Output the (X, Y) coordinate of the center of the cell containing the given text.  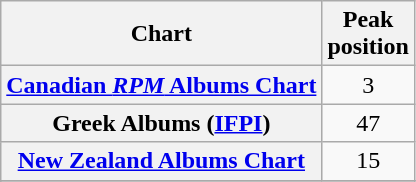
47 (368, 123)
Peakposition (368, 34)
Canadian RPM Albums Chart (162, 85)
15 (368, 161)
Chart (162, 34)
Greek Albums (IFPI) (162, 123)
New Zealand Albums Chart (162, 161)
3 (368, 85)
